Locate the cell with the specified text and output its (X, Y) center coordinate. 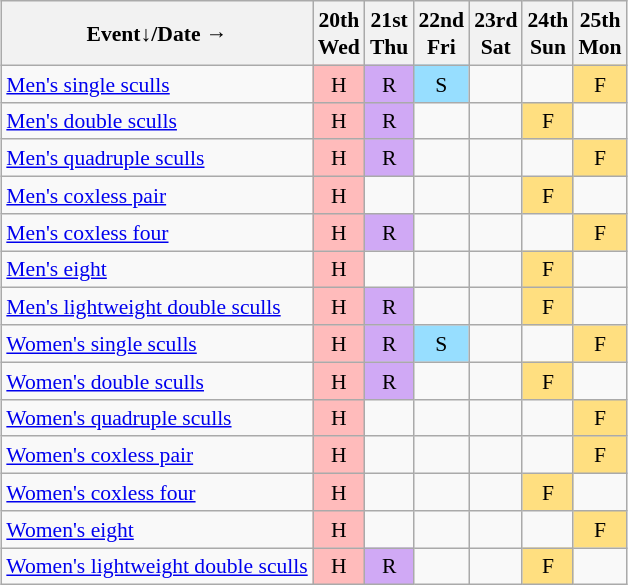
Women's lightweight double sculls (156, 566)
Men's lightweight double sculls (156, 306)
Men's eight (156, 268)
Men's quadruple sculls (156, 158)
Event↓/Date → (156, 33)
Men's double sculls (156, 120)
Women's double sculls (156, 380)
22ndFri (441, 33)
Women's eight (156, 528)
21stThu (390, 33)
Men's single sculls (156, 84)
Women's coxless four (156, 492)
Women's quadruple sculls (156, 418)
Women's coxless pair (156, 454)
20thWed (339, 33)
Men's coxless four (156, 232)
23rdSat (496, 33)
Men's coxless pair (156, 194)
24thSun (548, 33)
25thMon (600, 33)
Women's single sculls (156, 344)
